Capture the cell that displays the provided text and extract its [x, y] central coordinate. 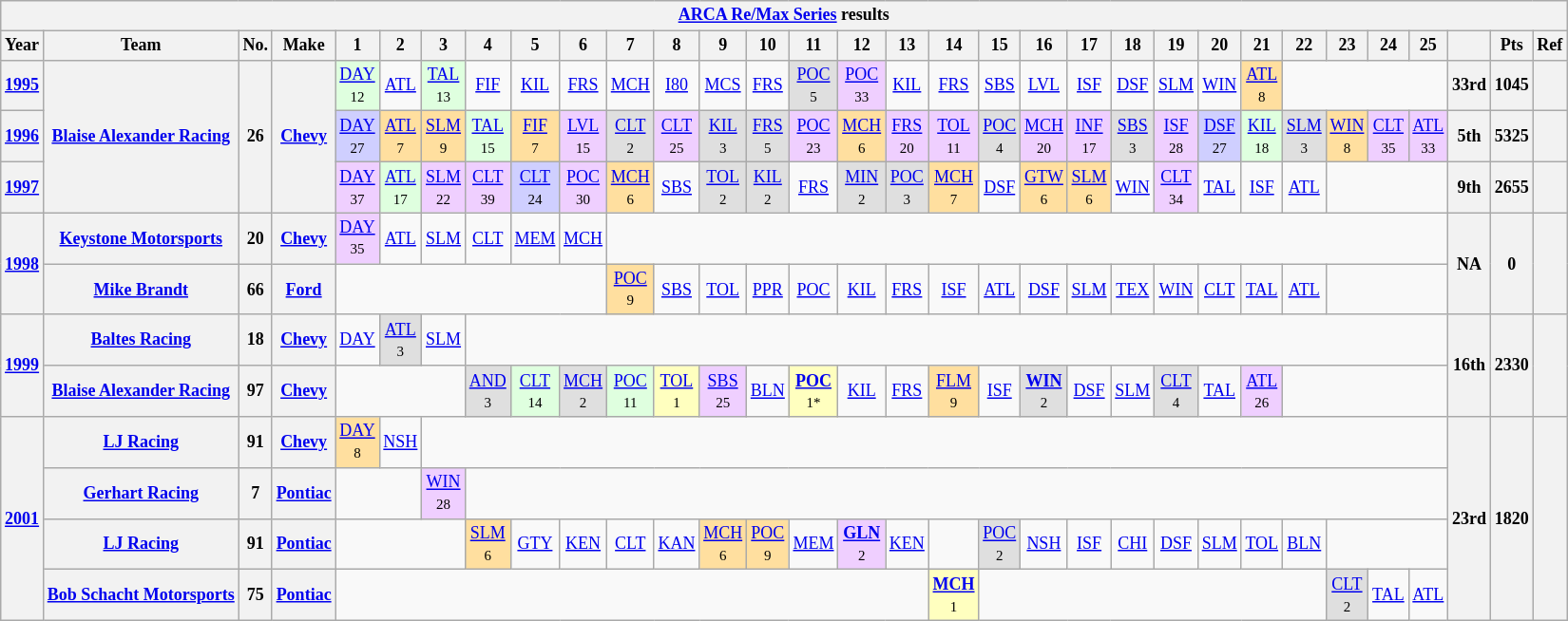
MCH20 [1044, 137]
DAY8 [357, 442]
Make [304, 46]
CLT14 [535, 391]
17 [1089, 46]
75 [255, 595]
MCH7 [954, 187]
SLM9 [444, 137]
24 [1388, 46]
Bob Schacht Motorsports [141, 595]
POC2 [1000, 544]
KAN [677, 544]
ATL8 [1262, 85]
WIN28 [444, 493]
0 [1511, 264]
MCS [723, 85]
16th [1469, 365]
10 [768, 46]
ATL7 [401, 137]
DSF27 [1219, 137]
ISF28 [1176, 137]
5325 [1511, 137]
13 [908, 46]
POC3 [908, 187]
14 [954, 46]
19 [1176, 46]
LVL [1044, 85]
AND3 [488, 391]
DAY [357, 340]
DAY27 [357, 137]
16 [1044, 46]
MIN2 [862, 187]
5 [535, 46]
INF17 [1089, 137]
FIF [488, 85]
WIN2 [1044, 391]
TOL11 [954, 137]
TAL13 [444, 85]
Ford [304, 290]
8 [677, 46]
1996 [23, 137]
1997 [23, 187]
POC33 [862, 85]
NA [1469, 264]
POC30 [583, 187]
Ref [1550, 46]
Year [23, 46]
TAL15 [488, 137]
Gerhart Racing [141, 493]
No. [255, 46]
FRS5 [768, 137]
FIF7 [535, 137]
23 [1348, 46]
DAY37 [357, 187]
FLM9 [954, 391]
SBS3 [1133, 137]
WIN8 [1348, 137]
KIL2 [768, 187]
Mike Brandt [141, 290]
MCH2 [583, 391]
9th [1469, 187]
66 [255, 290]
SBS25 [723, 391]
25 [1428, 46]
2 [401, 46]
TOL1 [677, 391]
9 [723, 46]
SLM22 [444, 187]
1999 [23, 365]
SLM3 [1304, 137]
CHI [1133, 544]
TEX [1133, 290]
Baltes Racing [141, 340]
CLT4 [1176, 391]
POC4 [1000, 137]
1820 [1511, 518]
23rd [1469, 518]
PPR [768, 290]
LVL15 [583, 137]
DAY35 [357, 238]
TOL2 [723, 187]
1045 [1511, 85]
26 [255, 137]
GLN2 [862, 544]
MCH1 [954, 595]
KIL18 [1262, 137]
Team [141, 46]
1998 [23, 264]
22 [1304, 46]
33rd [1469, 85]
ARCA Re/Max Series results [784, 15]
POC11 [630, 391]
3 [444, 46]
Keystone Motorsports [141, 238]
6 [583, 46]
1 [357, 46]
POC [813, 290]
DAY12 [357, 85]
POC1* [813, 391]
POC23 [813, 137]
4 [488, 46]
2001 [23, 518]
I80 [677, 85]
97 [255, 391]
2655 [1511, 187]
GTY [535, 544]
2330 [1511, 365]
ATL3 [401, 340]
12 [862, 46]
11 [813, 46]
CLT39 [488, 187]
POC5 [813, 85]
ATL33 [1428, 137]
FRS20 [908, 137]
GTW6 [1044, 187]
15 [1000, 46]
ATL26 [1262, 391]
5th [1469, 137]
1995 [23, 85]
CLT34 [1176, 187]
KIL3 [723, 137]
21 [1262, 46]
CLT35 [1388, 137]
CLT24 [535, 187]
CLT25 [677, 137]
ATL17 [401, 187]
Pts [1511, 46]
